Extract the [X, Y] coordinate from the center of the cell holding the provided text.  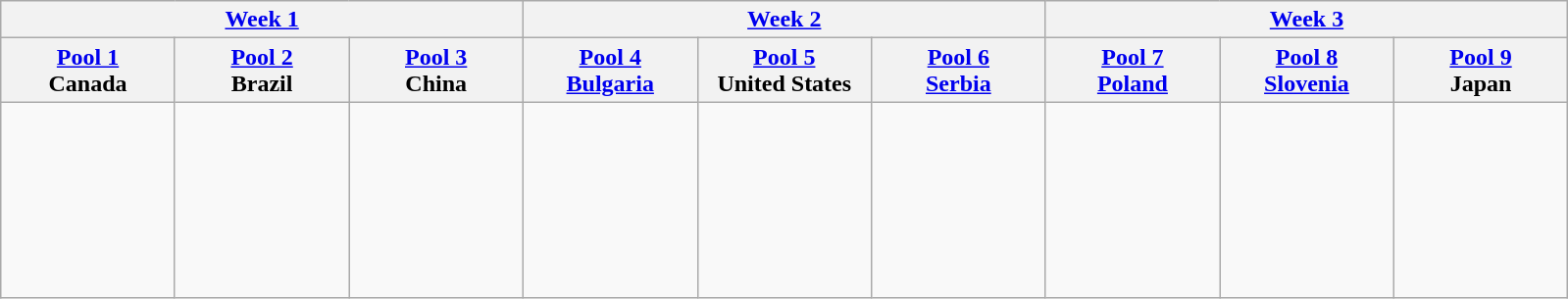
Week 2 [784, 20]
Week 1 [263, 20]
Week 3 [1306, 20]
Pool 3China [436, 71]
Pool 2Brazil [262, 71]
Pool 8Slovenia [1307, 71]
Pool 7Poland [1133, 71]
Pool 4Bulgaria [610, 71]
Pool 1Canada [88, 71]
Pool 9Japan [1481, 71]
Pool 6Serbia [959, 71]
Pool 5United States [784, 71]
